Provide the (x, y) coordinate of the cell's center where the given text is located.  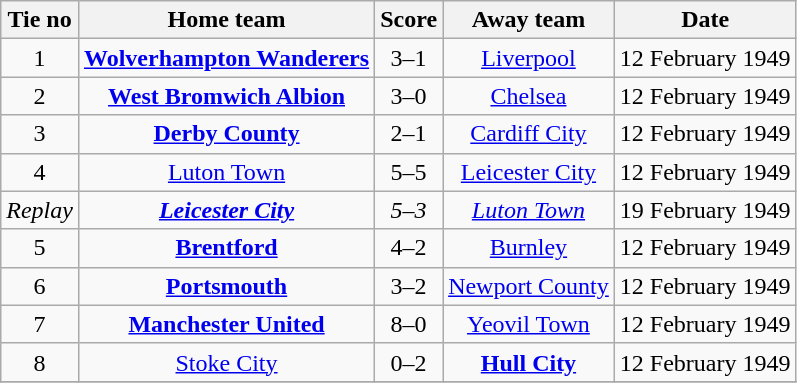
Score (409, 20)
Manchester United (226, 324)
Away team (529, 20)
3–1 (409, 58)
3 (40, 134)
2–1 (409, 134)
19 February 1949 (705, 210)
Replay (40, 210)
Burnley (529, 248)
4 (40, 172)
1 (40, 58)
7 (40, 324)
3–2 (409, 286)
West Bromwich Albion (226, 96)
Chelsea (529, 96)
0–2 (409, 362)
Tie no (40, 20)
5–3 (409, 210)
Newport County (529, 286)
Hull City (529, 362)
Home team (226, 20)
Wolverhampton Wanderers (226, 58)
5–5 (409, 172)
8 (40, 362)
Cardiff City (529, 134)
Date (705, 20)
8–0 (409, 324)
Derby County (226, 134)
Yeovil Town (529, 324)
2 (40, 96)
5 (40, 248)
Brentford (226, 248)
6 (40, 286)
4–2 (409, 248)
Liverpool (529, 58)
3–0 (409, 96)
Stoke City (226, 362)
Portsmouth (226, 286)
